Return the (X, Y) coordinate for the center point of the cell that contains the specified text.  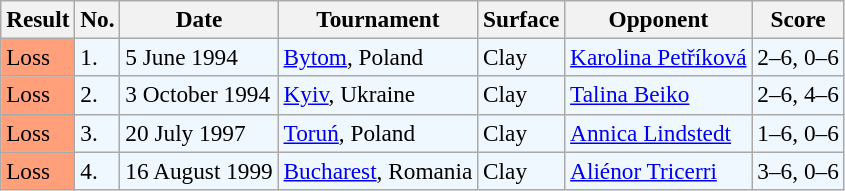
Date (199, 19)
3. (98, 133)
Score (798, 19)
No. (98, 19)
3–6, 0–6 (798, 170)
Opponent (658, 19)
Talina Beiko (658, 95)
4. (98, 170)
Annica Lindstedt (658, 133)
1. (98, 57)
5 June 1994 (199, 57)
Surface (522, 19)
16 August 1999 (199, 170)
Aliénor Tricerri (658, 170)
Result (38, 19)
Karolina Petříková (658, 57)
1–6, 0–6 (798, 133)
Toruń, Poland (378, 133)
20 July 1997 (199, 133)
3 October 1994 (199, 95)
Kyiv, Ukraine (378, 95)
Bucharest, Romania (378, 170)
Tournament (378, 19)
2. (98, 95)
2–6, 0–6 (798, 57)
2–6, 4–6 (798, 95)
Bytom, Poland (378, 57)
